Search for the cell housing the specified text and yield its [X, Y] center coordinate. 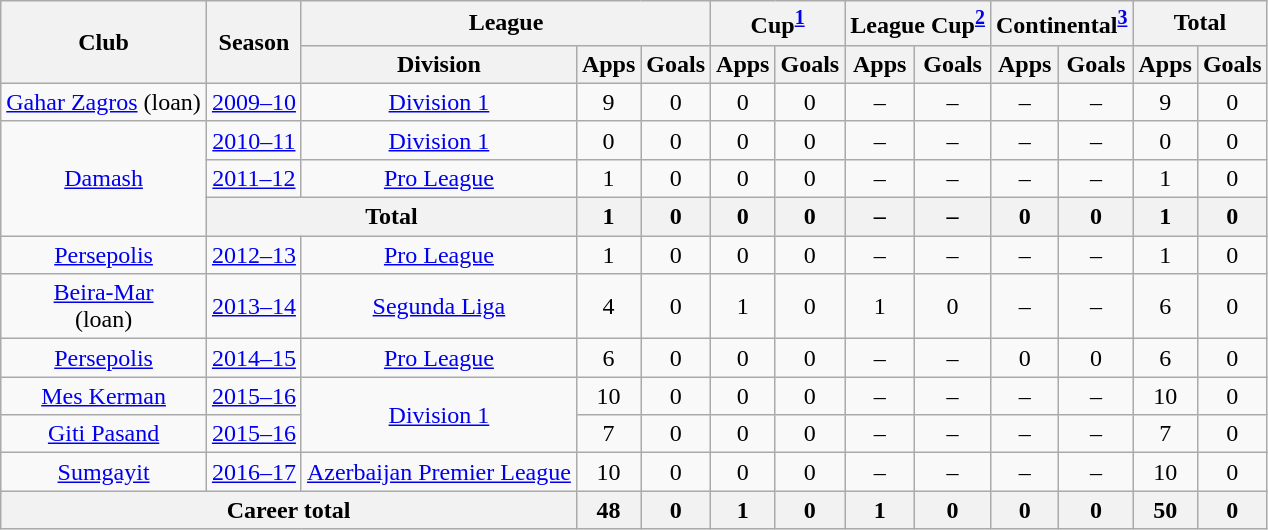
2010–11 [254, 140]
2013–14 [254, 306]
Continental3 [1061, 24]
Cup1 [778, 24]
League Cup2 [918, 24]
Career total [289, 510]
Beira-Mar(loan) [104, 306]
Club [104, 42]
50 [1165, 510]
Season [254, 42]
48 [608, 510]
Gahar Zagros (loan) [104, 102]
Azerbaijan Premier League [438, 472]
League [506, 24]
Giti Pasand [104, 434]
Damash [104, 178]
Division [438, 64]
2011–12 [254, 178]
2014–15 [254, 358]
Mes Kerman [104, 396]
Sumgayit [104, 472]
Segunda Liga [438, 306]
2016–17 [254, 472]
2009–10 [254, 102]
4 [608, 306]
2012–13 [254, 255]
